Find where the given text appears and provide that cell's center as [X, Y] coordinate. 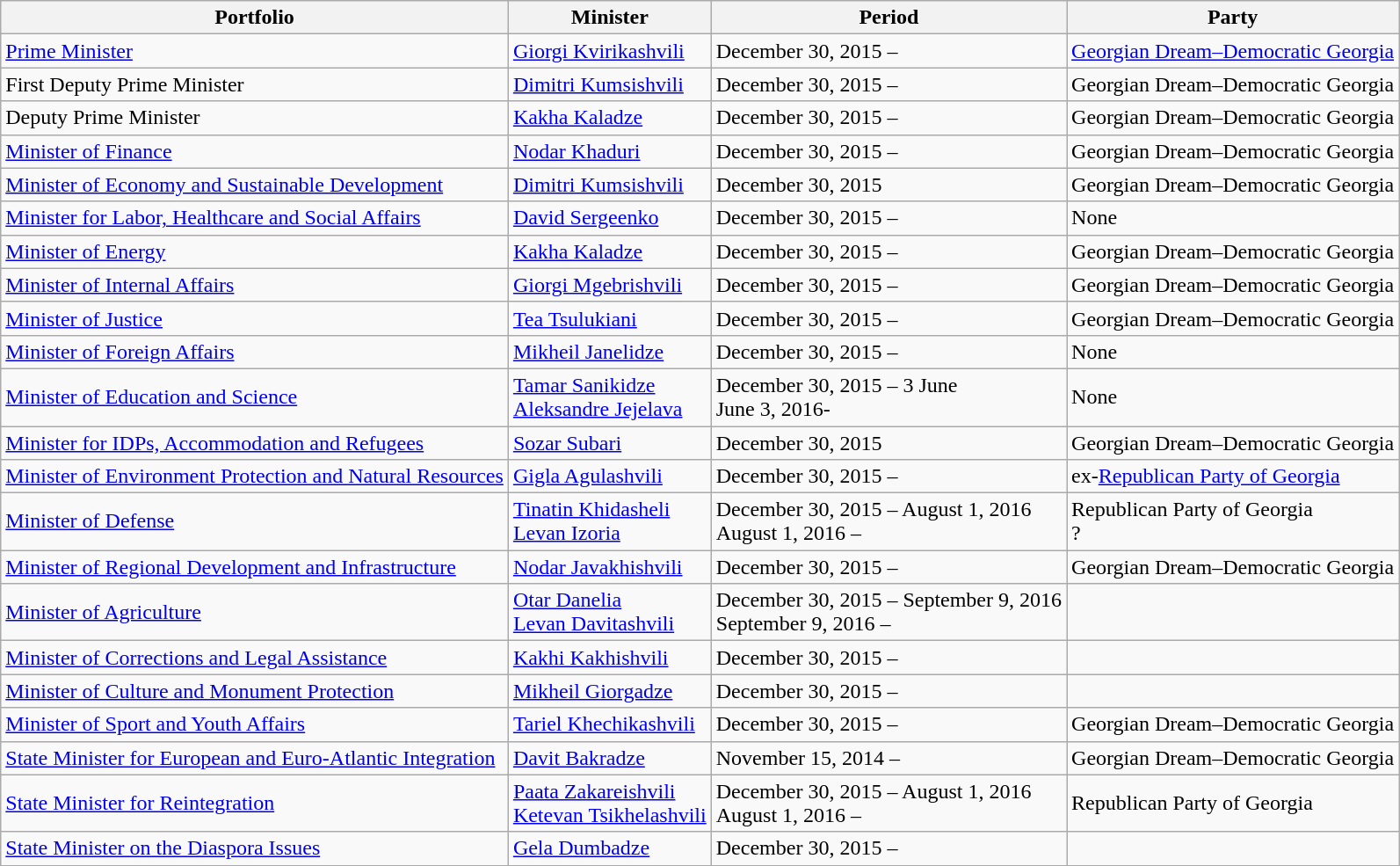
Tamar SanikidzeAleksandre Jejelava [610, 397]
Minister of Defense [255, 522]
Minister of Environment Protection and Natural Resources [255, 477]
November 15, 2014 – [889, 758]
Minister of Foreign Affairs [255, 352]
First Deputy Prime Minister [255, 84]
Minister of Economy and Sustainable Development [255, 185]
Davit Bakradze [610, 758]
State Minister for Reintegration [255, 804]
Minister [610, 18]
December 30, 2015 – 3 JuneJune 3, 2016- [889, 397]
Tariel Khechikashvili [610, 724]
State Minister on the Diaspora Issues [255, 848]
Minister of Regional Development and Infrastructure [255, 567]
Minister of Agriculture [255, 612]
Nodar Javakhishvili [610, 567]
Prime Minister [255, 51]
David Sergeenko [610, 218]
Giorgi Mgebrishvili [610, 285]
Party [1233, 18]
Minister of Finance [255, 151]
Mikheil Giorgadze [610, 691]
Portfolio [255, 18]
Minister for Labor, Healthcare and Social Affairs [255, 218]
December 30, 2015 – September 9, 2016September 9, 2016 – [889, 612]
Deputy Prime Minister [255, 118]
Minister of Energy [255, 251]
Tinatin KhidasheliLevan Izoria [610, 522]
Minister of Sport and Youth Affairs [255, 724]
ex-Republican Party of Georgia [1233, 477]
State Minister for European and Euro-Atlantic Integration [255, 758]
Sozar Subari [610, 442]
Minister of Education and Science [255, 397]
Paata ZakareishviliKetevan Tsikhelashvili [610, 804]
Mikheil Janelidze [610, 352]
Republican Party of Georgia? [1233, 522]
Gela Dumbadze [610, 848]
Nodar Khaduri [610, 151]
Minister for IDPs, Accommodation and Refugees [255, 442]
Gigla Agulashvili [610, 477]
Minister of Internal Affairs [255, 285]
Tea Tsulukiani [610, 318]
Period [889, 18]
Giorgi Kvirikashvili [610, 51]
Republican Party of Georgia [1233, 804]
Minister of Culture and Monument Protection [255, 691]
Minister of Corrections and Legal Assistance [255, 658]
Minister of Justice [255, 318]
Kakhi Kakhishvili [610, 658]
Otar DaneliaLevan Davitashvili [610, 612]
